Find where the given text appears and provide that cell's center as (X, Y) coordinate. 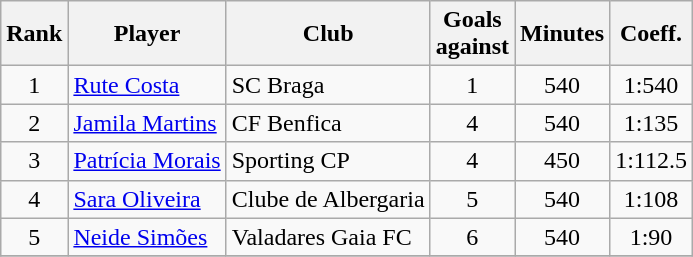
Sporting CP (328, 161)
1:112.5 (652, 161)
Goalsagainst (472, 34)
Sara Oliveira (147, 199)
Neide Simões (147, 237)
3 (34, 161)
CF Benfica (328, 123)
Club (328, 34)
Minutes (562, 34)
Patrícia Morais (147, 161)
Rank (34, 34)
1:108 (652, 199)
2 (34, 123)
1:90 (652, 237)
SC Braga (328, 85)
450 (562, 161)
6 (472, 237)
Clube de Albergaria (328, 199)
Rute Costa (147, 85)
1:135 (652, 123)
Coeff. (652, 34)
1:540 (652, 85)
Player (147, 34)
Valadares Gaia FC (328, 237)
Jamila Martins (147, 123)
